Return the [x, y] coordinate for the center point of the cell that contains the specified text.  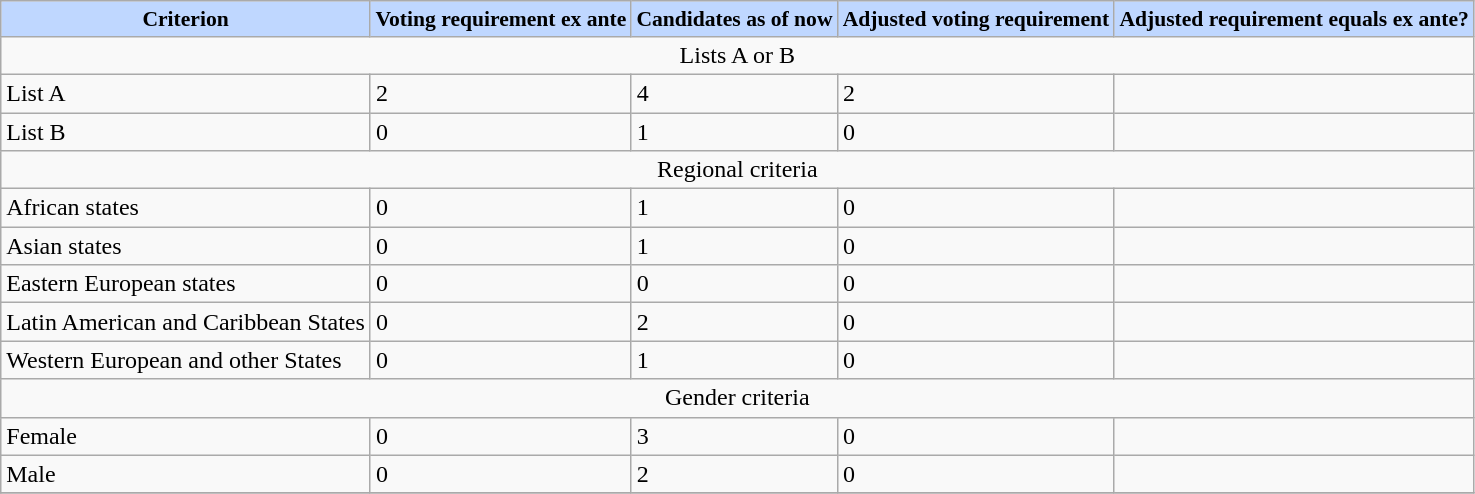
List B [186, 131]
Gender criteria [738, 398]
Candidates as of now [734, 19]
4 [734, 93]
Eastern European states [186, 284]
Regional criteria [738, 170]
Male [186, 474]
Voting requirement ex ante [500, 19]
Criterion [186, 19]
Adjusted requirement equals ex ante? [1294, 19]
Lists A or B [738, 55]
African states [186, 208]
Latin American and Caribbean States [186, 322]
Western European and other States [186, 360]
Adjusted voting requirement [976, 19]
Female [186, 436]
List A [186, 93]
3 [734, 436]
Asian states [186, 246]
